Locate the cell with the specified text and output its [x, y] center coordinate. 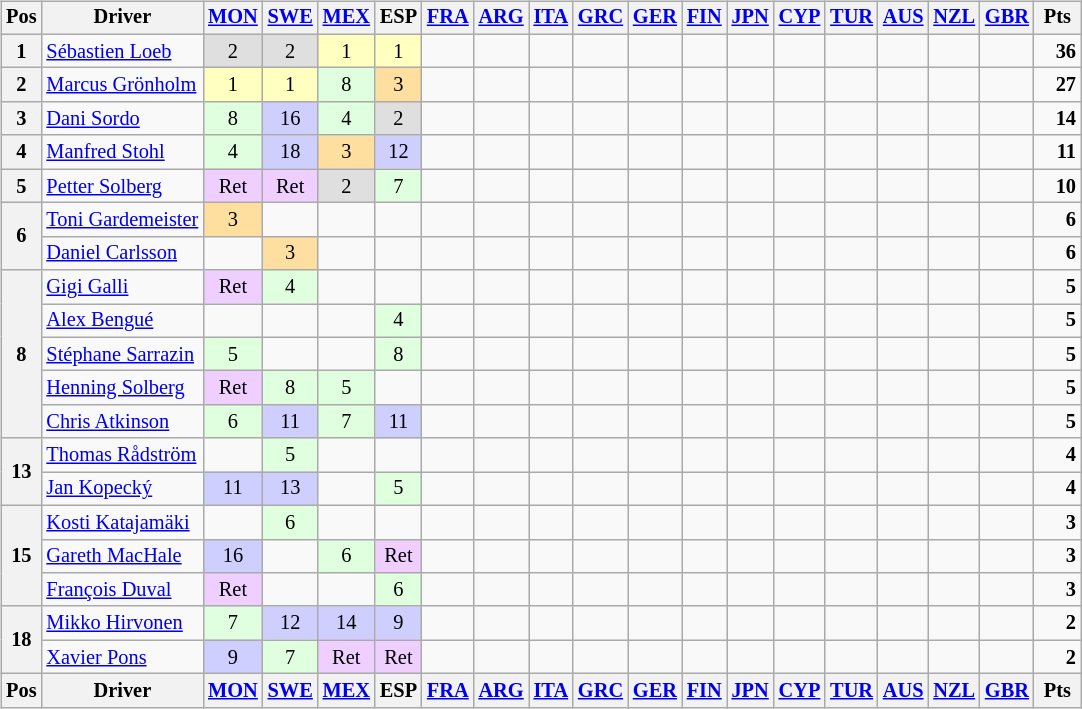
36 [1058, 51]
10 [1058, 186]
Stéphane Sarrazin [122, 354]
Chris Atkinson [122, 422]
Xavier Pons [122, 657]
Sébastien Loeb [122, 51]
Mikko Hirvonen [122, 623]
Thomas Rådström [122, 455]
Daniel Carlsson [122, 253]
Kosti Katajamäki [122, 522]
Dani Sordo [122, 119]
Marcus Grönholm [122, 85]
27 [1058, 85]
Jan Kopecký [122, 489]
Manfred Stohl [122, 152]
Petter Solberg [122, 186]
Toni Gardemeister [122, 220]
15 [21, 556]
Gareth MacHale [122, 556]
François Duval [122, 590]
Alex Bengué [122, 321]
Henning Solberg [122, 388]
Gigi Galli [122, 287]
